Provide the (X, Y) coordinate of the cell's center where the given text is located.  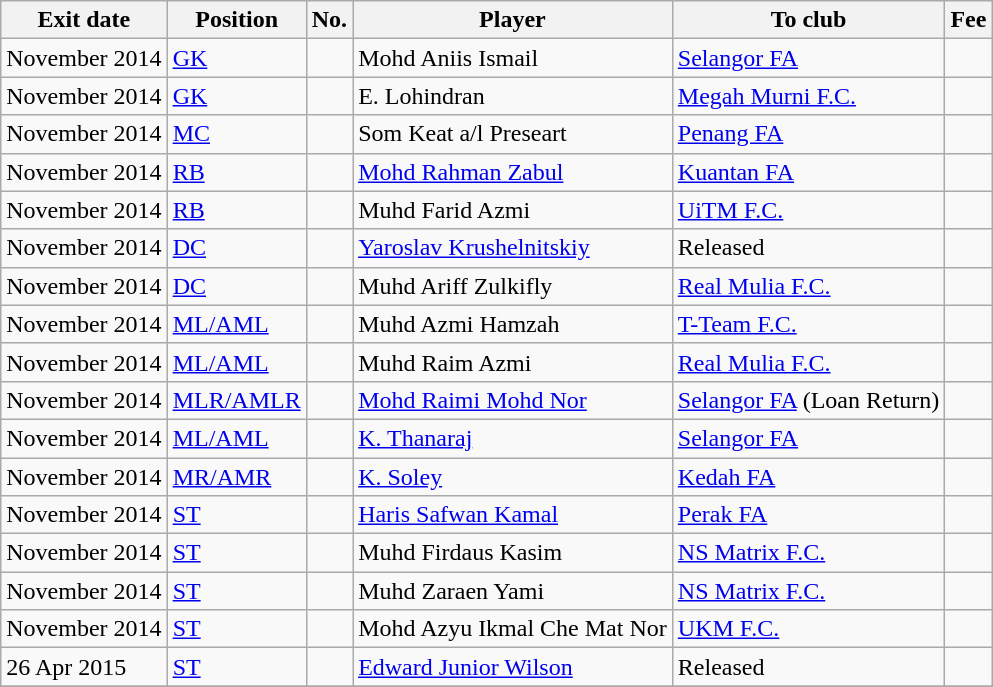
E. Lohindran (513, 96)
Muhd Raim Azmi (513, 362)
MR/AMR (236, 477)
UiTM F.C. (808, 210)
MC (236, 134)
Mohd Azyu Ikmal Che Mat Nor (513, 629)
26 Apr 2015 (84, 667)
Player (513, 20)
Exit date (84, 20)
K. Soley (513, 477)
Som Keat a/l Preseart (513, 134)
Position (236, 20)
Kuantan FA (808, 172)
To club (808, 20)
K. Thanaraj (513, 438)
Kedah FA (808, 477)
Megah Murni F.C. (808, 96)
Muhd Farid Azmi (513, 210)
Haris Safwan Kamal (513, 515)
Muhd Ariff Zulkifly (513, 286)
T-Team F.C. (808, 324)
Mohd Rahman Zabul (513, 172)
Muhd Firdaus Kasim (513, 553)
Mohd Aniis Ismail (513, 58)
Mohd Raimi Mohd Nor (513, 400)
Muhd Azmi Hamzah (513, 324)
Fee (968, 20)
UKM F.C. (808, 629)
Yaroslav Krushelnitskiy (513, 248)
Perak FA (808, 515)
Penang FA (808, 134)
No. (329, 20)
Edward Junior Wilson (513, 667)
Selangor FA (Loan Return) (808, 400)
Muhd Zaraen Yami (513, 591)
MLR/AMLR (236, 400)
